Output the (x, y) coordinate of the center of the cell containing the given text.  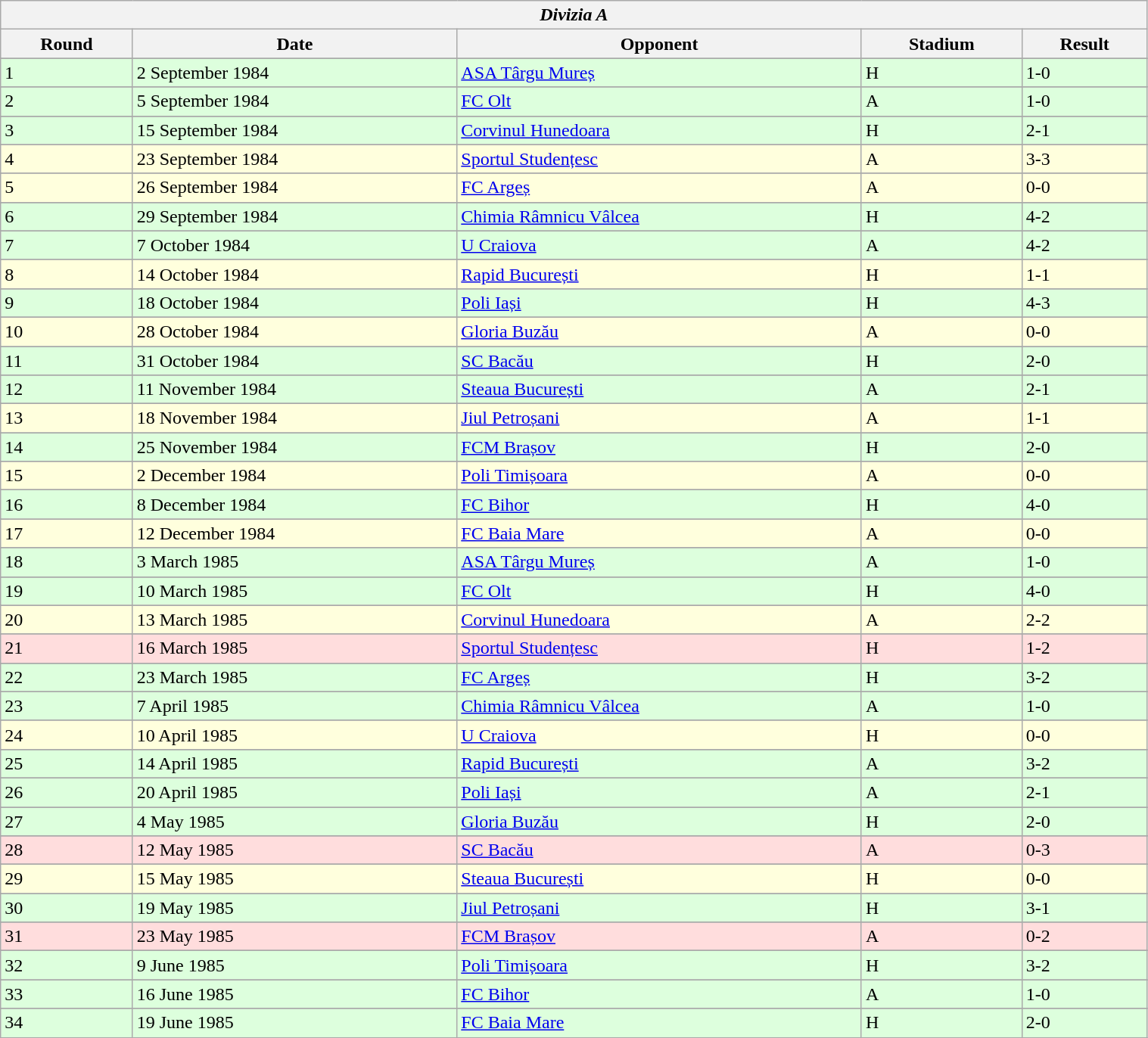
1-2 (1084, 648)
26 (67, 792)
Round (67, 44)
10 (67, 331)
16 June 1985 (295, 994)
33 (67, 994)
27 (67, 821)
29 September 1984 (295, 216)
Divizia A (574, 15)
3 (67, 130)
21 (67, 648)
14 (67, 447)
13 March 1985 (295, 620)
13 (67, 418)
Result (1084, 44)
12 December 1984 (295, 533)
8 December 1984 (295, 505)
10 March 1985 (295, 591)
4-3 (1084, 303)
2 (67, 101)
16 (67, 505)
14 October 1984 (295, 274)
25 (67, 763)
18 October 1984 (295, 303)
2 September 1984 (295, 73)
7 (67, 245)
9 (67, 303)
25 November 1984 (295, 447)
28 (67, 850)
5 September 1984 (295, 101)
14 April 1985 (295, 763)
28 October 1984 (295, 331)
12 (67, 390)
0-2 (1084, 937)
9 June 1985 (295, 965)
26 September 1984 (295, 188)
5 (67, 188)
24 (67, 735)
2-2 (1084, 620)
18 November 1984 (295, 418)
1 (67, 73)
2 December 1984 (295, 476)
20 April 1985 (295, 792)
4 May 1985 (295, 821)
18 (67, 562)
19 (67, 591)
3 March 1985 (295, 562)
17 (67, 533)
3-3 (1084, 159)
Stadium (941, 44)
8 (67, 274)
4 (67, 159)
34 (67, 1023)
15 (67, 476)
11 November 1984 (295, 390)
Date (295, 44)
30 (67, 908)
19 May 1985 (295, 908)
7 October 1984 (295, 245)
0-3 (1084, 850)
23 March 1985 (295, 677)
29 (67, 879)
20 (67, 620)
3-1 (1084, 908)
19 June 1985 (295, 1023)
10 April 1985 (295, 735)
23 May 1985 (295, 937)
15 September 1984 (295, 130)
31 October 1984 (295, 361)
22 (67, 677)
6 (67, 216)
11 (67, 361)
12 May 1985 (295, 850)
32 (67, 965)
Opponent (660, 44)
16 March 1985 (295, 648)
23 (67, 706)
23 September 1984 (295, 159)
7 April 1985 (295, 706)
31 (67, 937)
15 May 1985 (295, 879)
